Determine the (X, Y) coordinate at the center of the cell enclosing the given text.  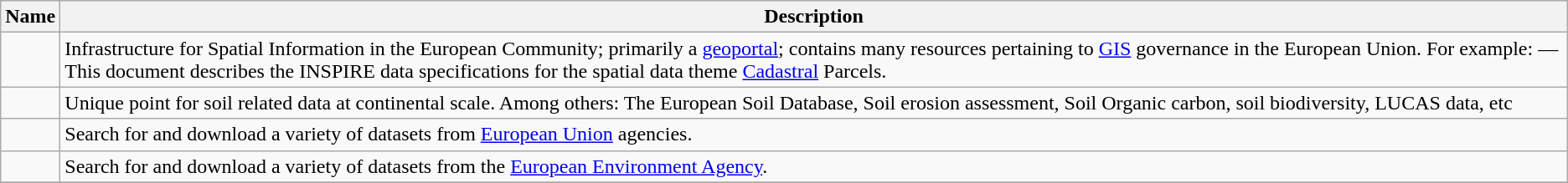
Description (814, 17)
Search for and download a variety of datasets from the European Environment Agency. (814, 166)
Search for and download a variety of datasets from European Union agencies. (814, 135)
Name (30, 17)
